Search for the cell housing the specified text and yield its (x, y) center coordinate. 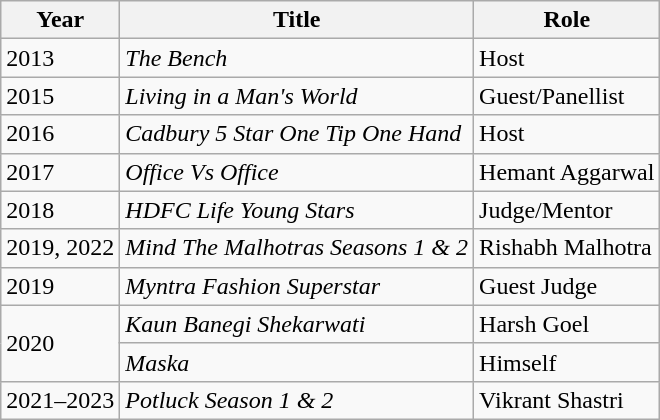
Title (297, 20)
Maska (297, 362)
Kaun Banegi Shekarwati (297, 324)
Guest Judge (567, 286)
Office Vs Office (297, 172)
Rishabh Malhotra (567, 248)
Cadbury 5 Star One Tip One Hand (297, 134)
2015 (60, 96)
Mind The Malhotras Seasons 1 & 2 (297, 248)
Vikrant Shastri (567, 400)
Judge/Mentor (567, 210)
The Bench (297, 58)
2013 (60, 58)
Myntra Fashion Superstar (297, 286)
Year (60, 20)
Hemant Aggarwal (567, 172)
HDFC Life Young Stars (297, 210)
Guest/Panellist (567, 96)
2019, 2022 (60, 248)
Role (567, 20)
2016 (60, 134)
Living in a Man's World (297, 96)
2020 (60, 343)
2021–2023 (60, 400)
2019 (60, 286)
Himself (567, 362)
Potluck Season 1 & 2 (297, 400)
Harsh Goel (567, 324)
2018 (60, 210)
2017 (60, 172)
